Provide the [x, y] coordinate of the cell's center where the given text is located.  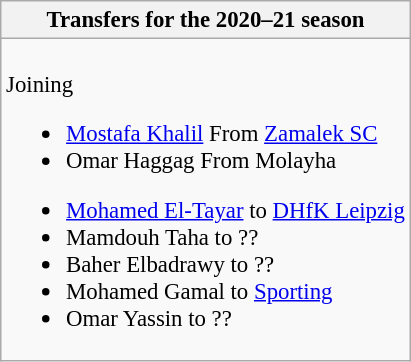
Transfers for the 2020–21 season [206, 20]
